Scan for the cell matching the given text and deliver its [X, Y] coordinate at center. 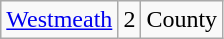
Westmeath [60, 20]
County [182, 20]
2 [130, 20]
